Locate the cell with the specified text and output its [X, Y] center coordinate. 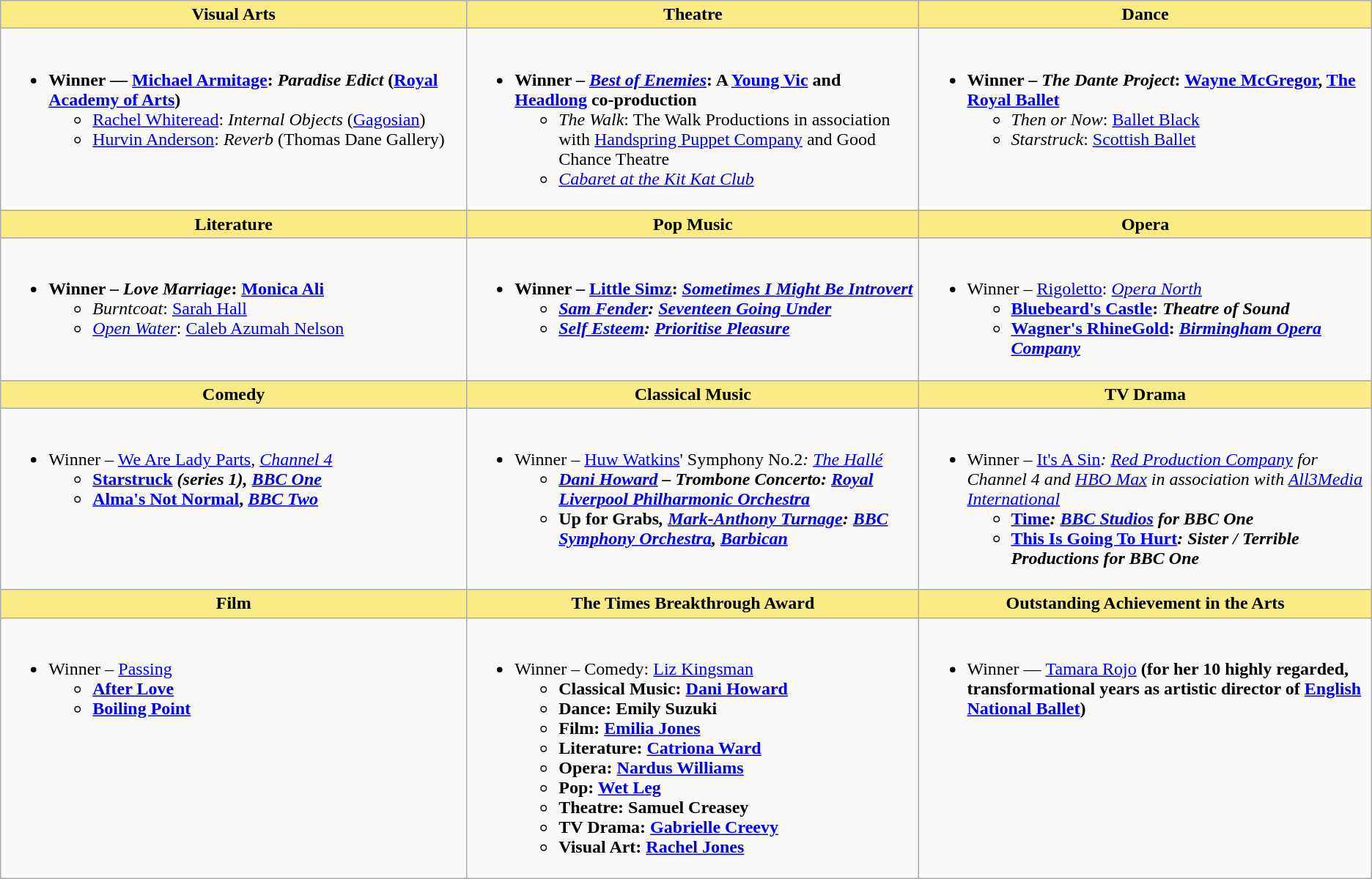
TV Drama [1145, 394]
Winner – PassingAfter LoveBoiling Point [234, 748]
Pop Music [693, 224]
Winner – Love Marriage: Monica AliBurntcoat: Sarah HallOpen Water: Caleb Azumah Nelson [234, 309]
Classical Music [693, 394]
Winner – The Dante Project: Wayne McGregor, The Royal BalletThen or Now: Ballet BlackStarstruck: Scottish Ballet [1145, 119]
Film [234, 604]
Literature [234, 224]
Dance [1145, 15]
Outstanding Achievement in the Arts [1145, 604]
Winner – We Are Lady Parts, Channel 4Starstruck (series 1), BBC OneAlma's Not Normal, BBC Two [234, 499]
Comedy [234, 394]
Winner – Rigoletto: Opera NorthBluebeard's Castle: Theatre of SoundWagner's RhineGold: Birmingham Opera Company [1145, 309]
Visual Arts [234, 15]
Winner – Little Simz: Sometimes I Might Be IntrovertSam Fender: Seventeen Going UnderSelf Esteem: Prioritise Pleasure [693, 309]
The Times Breakthrough Award [693, 604]
Theatre [693, 15]
Opera [1145, 224]
Winner — Tamara Rojo (for her 10 highly regarded, transformational years as artistic director of English National Ballet) [1145, 748]
